Capture the cell that displays the provided text and extract its (x, y) central coordinate. 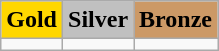
Bronze (176, 20)
Gold (32, 20)
Silver (98, 20)
